Return the [x, y] coordinate for the center point of the cell that contains the specified text.  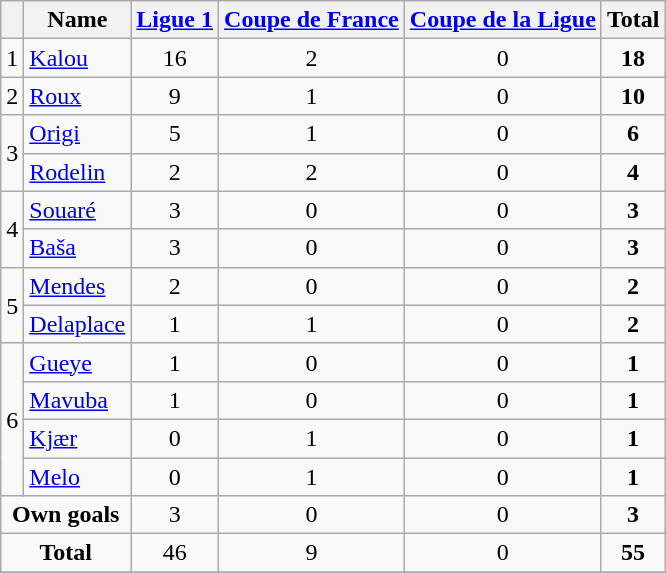
Delaplace [78, 324]
Kalou [78, 58]
Roux [78, 96]
55 [633, 553]
16 [175, 58]
Mendes [78, 286]
Coupe de la Ligue [502, 20]
46 [175, 553]
Souaré [78, 210]
Rodelin [78, 172]
Own goals [66, 515]
10 [633, 96]
Origi [78, 134]
Ligue 1 [175, 20]
Coupe de France [312, 20]
Name [78, 20]
Baša [78, 248]
Kjær [78, 438]
Mavuba [78, 400]
18 [633, 58]
Gueye [78, 362]
Melo [78, 477]
